Determine the [x, y] coordinate at the center of the cell enclosing the given text.  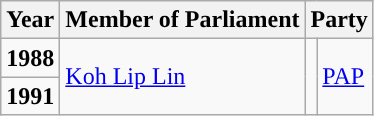
1991 [30, 96]
Member of Parliament [182, 20]
Party [339, 20]
1988 [30, 58]
PAP [346, 77]
Koh Lip Lin [182, 77]
Year [30, 20]
